Output the (x, y) coordinate of the center of the cell containing the given text.  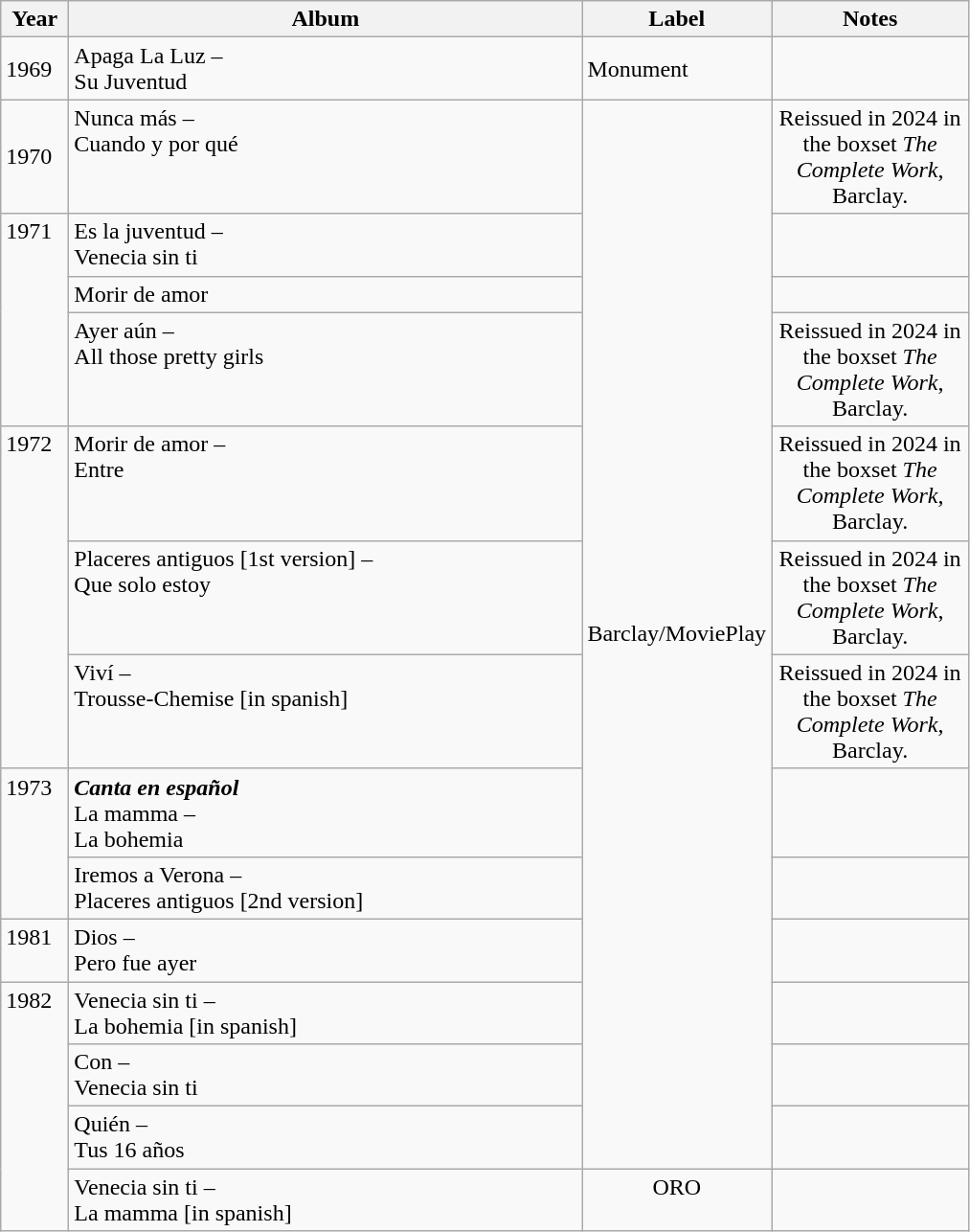
Morir de amor –Entre (326, 483)
Dios –Pero fue ayer (326, 950)
Monument (677, 69)
Year (34, 19)
1981 (34, 950)
Con –Venecia sin ti (326, 1075)
Label (677, 19)
Canta en españolLa mamma –La bohemia (326, 812)
Nunca más –Cuando y por qué (326, 157)
Apaga La Luz –Su Juventud (326, 69)
1972 (34, 598)
1973 (34, 843)
1971 (34, 320)
1969 (34, 69)
Notes (870, 19)
ORO (677, 1199)
Iremos a Verona –Placeres antiguos [2nd version] (326, 887)
Venecia sin ti –La mamma [in spanish] (326, 1199)
Morir de amor (326, 294)
Placeres antiguos [1st version] –Que solo estoy (326, 598)
Viví –Trousse-Chemise [in spanish] (326, 711)
Es la juventud –Venecia sin ti (326, 245)
Venecia sin ti –La bohemia [in spanish] (326, 1012)
Album (326, 19)
1982 (34, 1106)
Ayer aún –All those pretty girls (326, 370)
Barclay/MoviePlay (677, 634)
1970 (34, 157)
Quién –Tus 16 años (326, 1138)
